Scan for the cell matching the given text and deliver its [x, y] coordinate at center. 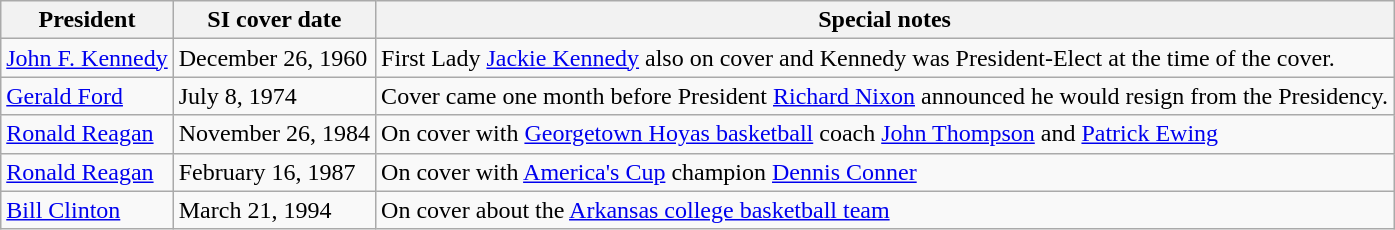
Cover came one month before President Richard Nixon announced he would resign from the Presidency. [885, 96]
March 21, 1994 [274, 210]
John F. Kennedy [87, 58]
December 26, 1960 [274, 58]
Gerald Ford [87, 96]
November 26, 1984 [274, 134]
February 16, 1987 [274, 172]
First Lady Jackie Kennedy also on cover and Kennedy was President-Elect at the time of the cover. [885, 58]
Special notes [885, 20]
President [87, 20]
On cover with America's Cup champion Dennis Conner [885, 172]
Bill Clinton [87, 210]
On cover with Georgetown Hoyas basketball coach John Thompson and Patrick Ewing [885, 134]
July 8, 1974 [274, 96]
On cover about the Arkansas college basketball team [885, 210]
SI cover date [274, 20]
